Capture the cell that displays the provided text and extract its (X, Y) central coordinate. 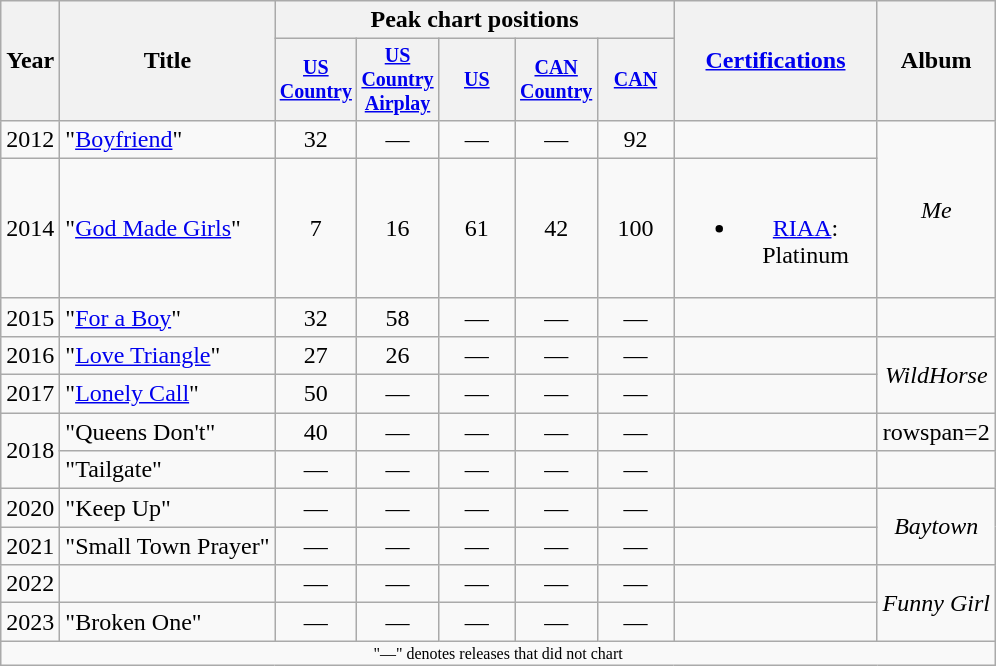
"Tailgate" (168, 470)
Album (936, 61)
50 (316, 394)
CAN (636, 80)
US Country Airplay (398, 80)
2016 (30, 355)
92 (636, 139)
42 (556, 228)
"God Made Girls" (168, 228)
rowspan=2 (936, 432)
US Country (316, 80)
2014 (30, 228)
"Lonely Call" (168, 394)
"For a Boy" (168, 317)
"Boyfriend" (168, 139)
"—" denotes releases that did not chart (498, 653)
Certifications (776, 61)
"Keep Up" (168, 508)
16 (398, 228)
26 (398, 355)
"Broken One" (168, 622)
40 (316, 432)
2018 (30, 451)
CAN Country (556, 80)
2020 (30, 508)
US (476, 80)
"Queens Don't" (168, 432)
Peak chart positions (474, 20)
2012 (30, 139)
"Small Town Prayer" (168, 546)
58 (398, 317)
2022 (30, 584)
Funny Girl (936, 603)
Year (30, 61)
Baytown (936, 527)
"Love Triangle" (168, 355)
27 (316, 355)
2015 (30, 317)
RIAA: Platinum (776, 228)
2017 (30, 394)
Me (936, 209)
61 (476, 228)
2021 (30, 546)
7 (316, 228)
Title (168, 61)
2023 (30, 622)
100 (636, 228)
WildHorse (936, 374)
